Detect which cell encompasses the target text, then output its [x, y] center coordinate. 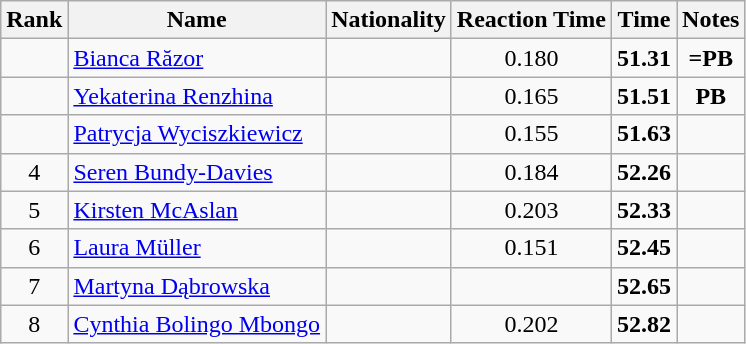
0.180 [531, 58]
51.63 [644, 134]
0.155 [531, 134]
Reaction Time [531, 20]
Seren Bundy-Davies [197, 172]
51.51 [644, 96]
Kirsten McAslan [197, 210]
PB [711, 96]
0.184 [531, 172]
Time [644, 20]
Laura Müller [197, 248]
5 [34, 210]
Name [197, 20]
Yekaterina Renzhina [197, 96]
Notes [711, 20]
4 [34, 172]
51.31 [644, 58]
52.45 [644, 248]
Nationality [389, 20]
=PB [711, 58]
Martyna Dąbrowska [197, 286]
0.165 [531, 96]
7 [34, 286]
6 [34, 248]
52.65 [644, 286]
0.202 [531, 324]
Patrycja Wyciszkiewicz [197, 134]
Cynthia Bolingo Mbongo [197, 324]
Bianca Răzor [197, 58]
52.33 [644, 210]
52.82 [644, 324]
0.203 [531, 210]
Rank [34, 20]
0.151 [531, 248]
8 [34, 324]
52.26 [644, 172]
